Scan for the cell matching the given text and deliver its [X, Y] coordinate at center. 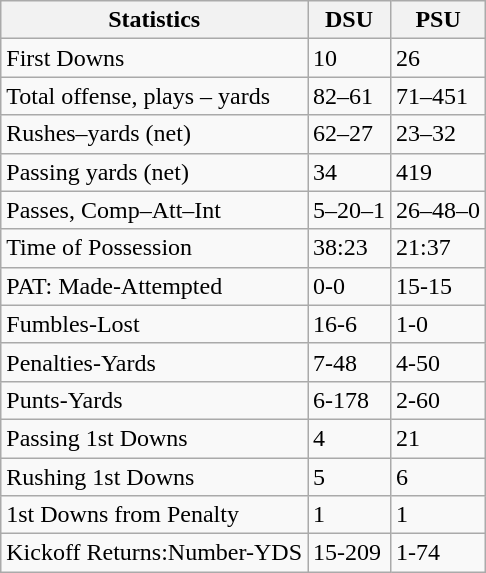
Rushes–yards (net) [154, 134]
DSU [350, 20]
82–61 [350, 96]
Kickoff Returns:Number-YDS [154, 553]
PSU [438, 20]
6 [438, 477]
Fumbles-Lost [154, 324]
6-178 [350, 400]
Time of Possession [154, 248]
Rushing 1st Downs [154, 477]
4 [350, 438]
15-15 [438, 286]
23–32 [438, 134]
71–451 [438, 96]
PAT: Made-Attempted [154, 286]
1st Downs from Penalty [154, 515]
21 [438, 438]
34 [350, 172]
Statistics [154, 20]
Passing yards (net) [154, 172]
4-50 [438, 362]
16-6 [350, 324]
Penalties-Yards [154, 362]
2-60 [438, 400]
26 [438, 58]
419 [438, 172]
5–20–1 [350, 210]
Total offense, plays – yards [154, 96]
1-0 [438, 324]
1-74 [438, 553]
Passes, Comp–Att–Int [154, 210]
15-209 [350, 553]
62–27 [350, 134]
7-48 [350, 362]
21:37 [438, 248]
5 [350, 477]
10 [350, 58]
26–48–0 [438, 210]
38:23 [350, 248]
Passing 1st Downs [154, 438]
0-0 [350, 286]
First Downs [154, 58]
Punts-Yards [154, 400]
